Determine the [X, Y] coordinate at the center of the cell enclosing the given text.  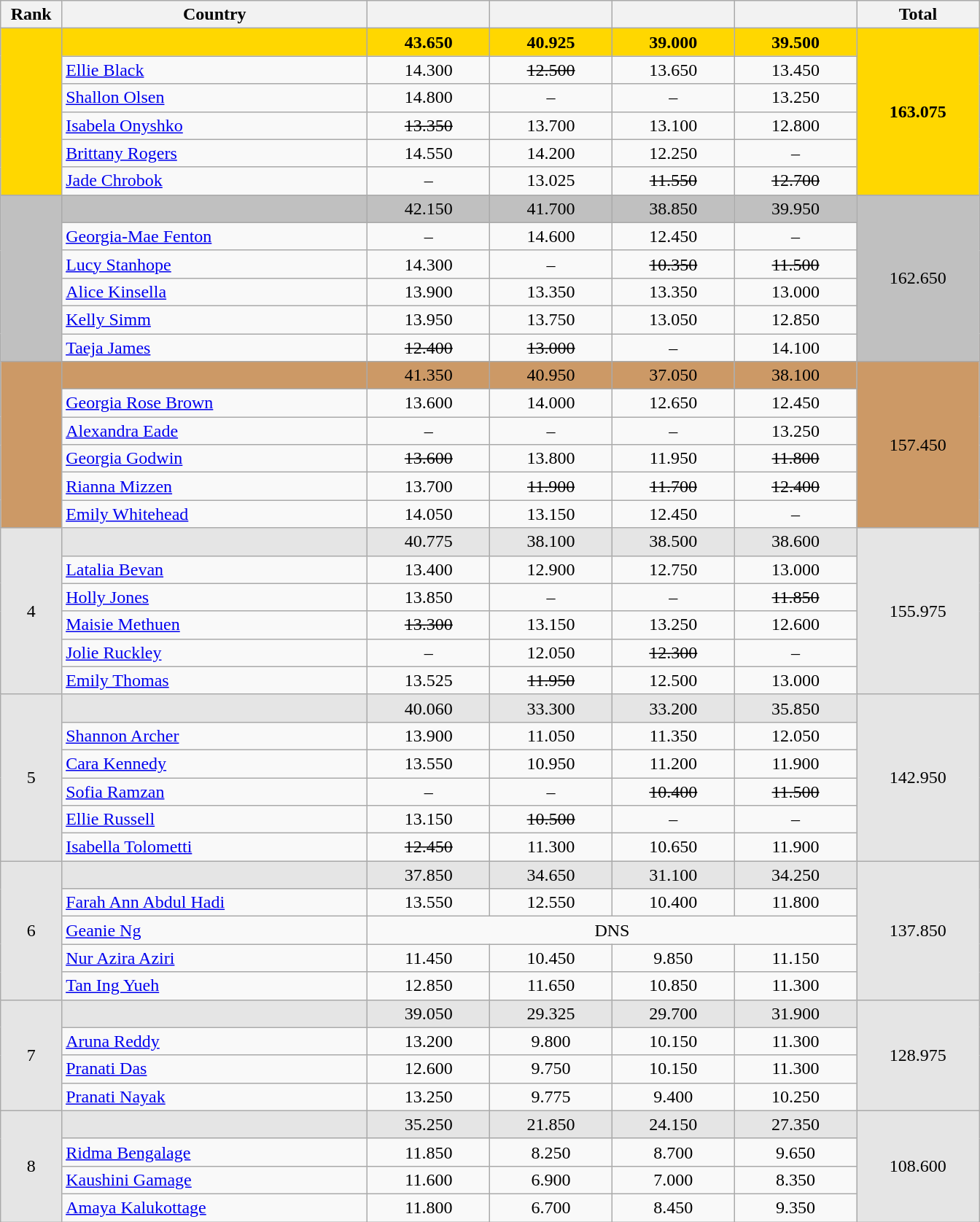
Rianna Mizzen [214, 486]
Pranati Das [214, 1069]
Jade Chrobok [214, 181]
Tan Ing Yueh [214, 986]
Brittany Rogers [214, 153]
Amaya Kalukottage [214, 1207]
12.550 [551, 903]
38.850 [673, 209]
27.350 [796, 1124]
34.250 [796, 875]
33.200 [673, 708]
Country [214, 15]
35.850 [796, 708]
Emily Whitehead [214, 514]
10.350 [673, 264]
4 [31, 611]
13.850 [429, 597]
Aruna Reddy [214, 1041]
31.900 [796, 1013]
11.050 [551, 736]
108.600 [918, 1166]
14.200 [551, 153]
33.300 [551, 708]
13.400 [429, 569]
11.350 [673, 736]
137.850 [918, 930]
38.500 [673, 542]
29.325 [551, 1013]
12.700 [796, 181]
Sofia Ramzan [214, 791]
Ridma Bengalage [214, 1152]
Isabella Tolometti [214, 847]
9.350 [796, 1207]
35.250 [429, 1124]
155.975 [918, 611]
Holly Jones [214, 597]
13.100 [673, 125]
13.950 [429, 319]
42.150 [429, 209]
10.950 [551, 763]
43.650 [429, 42]
13.800 [551, 459]
24.150 [673, 1124]
14.550 [429, 153]
Ellie Black [214, 70]
5 [31, 777]
13.050 [673, 319]
12.650 [673, 403]
10.850 [673, 986]
34.650 [551, 875]
11.200 [673, 763]
Nur Azira Aziri [214, 958]
Jolie Ruckley [214, 653]
12.900 [551, 569]
Alexandra Eade [214, 431]
10.450 [551, 958]
9.650 [796, 1152]
Pranati Nayak [214, 1097]
9.800 [551, 1041]
13.300 [429, 625]
6.900 [551, 1180]
38.600 [796, 542]
12.250 [673, 153]
Rank [31, 15]
8.250 [551, 1152]
12.750 [673, 569]
10.650 [673, 847]
Shannon Archer [214, 736]
128.975 [918, 1055]
39.500 [796, 42]
Isabela Onyshko [214, 125]
40.060 [429, 708]
Lucy Stanhope [214, 264]
40.950 [551, 375]
Cara Kennedy [214, 763]
6 [31, 930]
31.100 [673, 875]
142.950 [918, 777]
14.050 [429, 514]
41.700 [551, 209]
39.000 [673, 42]
DNS [612, 930]
Emily Thomas [214, 680]
14.600 [551, 236]
11.550 [673, 181]
10.500 [551, 820]
14.100 [796, 348]
14.000 [551, 403]
8.450 [673, 1207]
Kelly Simm [214, 319]
14.800 [429, 98]
11.600 [429, 1180]
13.450 [796, 70]
37.850 [429, 875]
163.075 [918, 112]
11.650 [551, 986]
Ellie Russell [214, 820]
13.525 [429, 680]
13.750 [551, 319]
Shallon Olsen [214, 98]
8.350 [796, 1180]
Georgia-Mae Fenton [214, 236]
11.150 [796, 958]
13.025 [551, 181]
41.350 [429, 375]
13.650 [673, 70]
39.050 [429, 1013]
40.775 [429, 542]
Taeja James [214, 348]
11.700 [673, 486]
40.925 [551, 42]
157.450 [918, 445]
39.950 [796, 209]
9.775 [551, 1097]
Maisie Methuen [214, 625]
Total [918, 15]
Farah Ann Abdul Hadi [214, 903]
11.450 [429, 958]
12.300 [673, 653]
Alice Kinsella [214, 292]
9.750 [551, 1069]
12.800 [796, 125]
13.200 [429, 1041]
6.700 [551, 1207]
8 [31, 1166]
10.250 [796, 1097]
Kaushini Gamage [214, 1180]
9.400 [673, 1097]
162.650 [918, 278]
Geanie Ng [214, 930]
7 [31, 1055]
Georgia Godwin [214, 459]
29.700 [673, 1013]
Latalia Bevan [214, 569]
9.850 [673, 958]
21.850 [551, 1124]
8.700 [673, 1152]
Georgia Rose Brown [214, 403]
7.000 [673, 1180]
37.050 [673, 375]
